Provide the [x, y] coordinate of the cell's center where the given text is located.  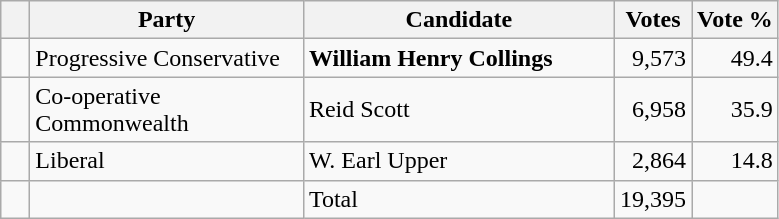
Total [458, 199]
Progressive Conservative [167, 58]
49.4 [736, 58]
19,395 [652, 199]
Party [167, 20]
14.8 [736, 161]
Liberal [167, 161]
Votes [652, 20]
35.9 [736, 110]
6,958 [652, 110]
Reid Scott [458, 110]
William Henry Collings [458, 58]
W. Earl Upper [458, 161]
Candidate [458, 20]
Co-operative Commonwealth [167, 110]
2,864 [652, 161]
Vote % [736, 20]
9,573 [652, 58]
